Extract the [X, Y] coordinate from the center of the cell holding the provided text.  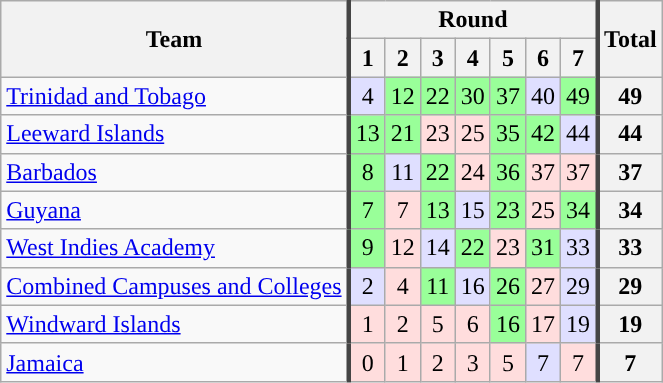
9 [368, 248]
40 [542, 96]
Windward Islands [175, 324]
31 [542, 248]
Combined Campuses and Colleges [175, 286]
Barbados [175, 172]
24 [472, 172]
Round [473, 20]
West Indies Academy [175, 248]
42 [542, 134]
Trinidad and Tobago [175, 96]
8 [368, 172]
Total [630, 39]
14 [438, 248]
35 [508, 134]
Leeward Islands [175, 134]
17 [542, 324]
0 [368, 362]
36 [508, 172]
30 [472, 96]
27 [542, 286]
Guyana [175, 210]
26 [508, 286]
Team [175, 39]
15 [472, 210]
Jamaica [175, 362]
21 [402, 134]
